Search for the cell housing the specified text and yield its [x, y] center coordinate. 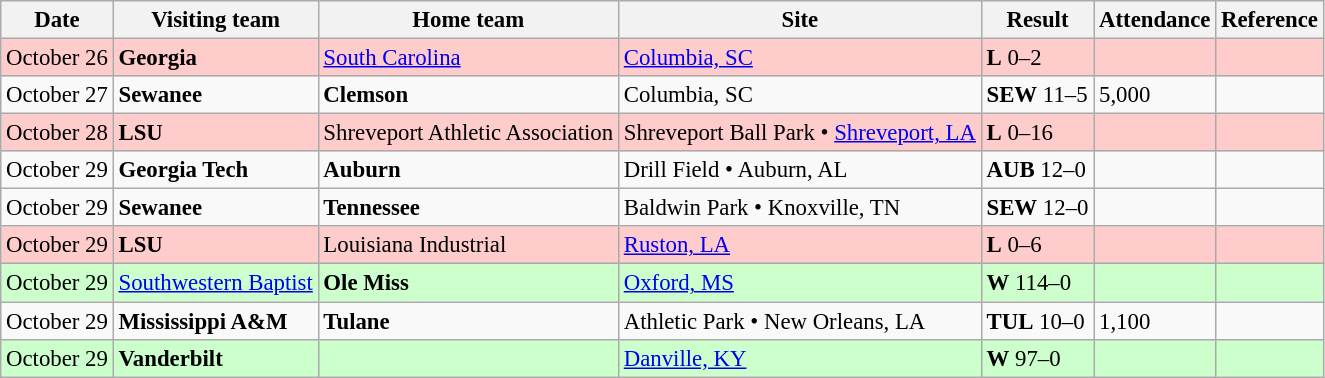
Ruston, LA [800, 245]
Visiting team [216, 20]
1,100 [1155, 321]
Result [1037, 20]
Baldwin Park • Knoxville, TN [800, 208]
Drill Field • Auburn, AL [800, 170]
W 114–0 [1037, 283]
Southwestern Baptist [216, 283]
TUL 10–0 [1037, 321]
Auburn [468, 170]
5,000 [1155, 95]
Ole Miss [468, 283]
L 0–6 [1037, 245]
South Carolina [468, 58]
Date [57, 20]
Vanderbilt [216, 358]
SEW 12–0 [1037, 208]
W 97–0 [1037, 358]
October 28 [57, 133]
Home team [468, 20]
L 0–2 [1037, 58]
Shreveport Ball Park • Shreveport, LA [800, 133]
Georgia [216, 58]
Athletic Park • New Orleans, LA [800, 321]
Shreveport Athletic Association [468, 133]
SEW 11–5 [1037, 95]
AUB 12–0 [1037, 170]
Mississippi A&M [216, 321]
Danville, KY [800, 358]
L 0–16 [1037, 133]
Clemson [468, 95]
Site [800, 20]
Tennessee [468, 208]
Attendance [1155, 20]
Tulane [468, 321]
Georgia Tech [216, 170]
October 27 [57, 95]
October 26 [57, 58]
Louisiana Industrial [468, 245]
Oxford, MS [800, 283]
Reference [1270, 20]
